From the cell containing the given text, extract its center point as (X, Y) coordinate. 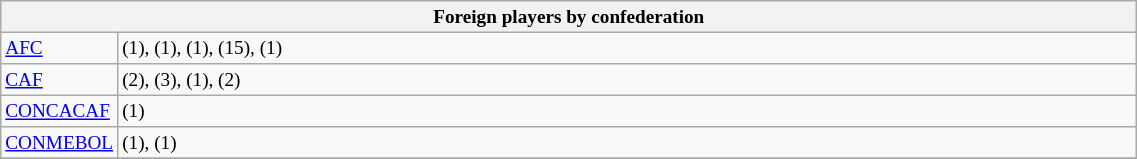
(1), (1), (1), (15), (1) (628, 48)
CONMEBOL (60, 143)
(1) (628, 111)
CONCACAF (60, 111)
AFC (60, 48)
CAF (60, 80)
Foreign players by confederation (569, 17)
(1), (1) (628, 143)
(2), (3), (1), (2) (628, 80)
